Pinpoint the cell where the given text exists, returning its [X, Y] midpoint coordinate. 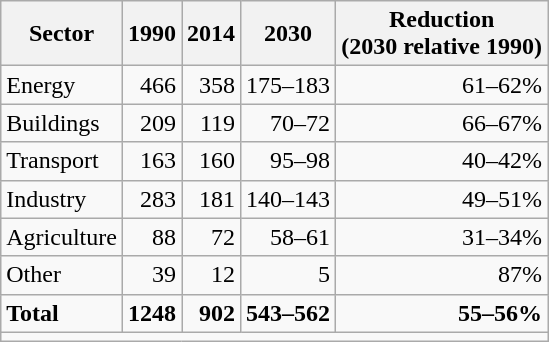
95–98 [288, 161]
Buildings [62, 123]
70–72 [288, 123]
Total [62, 313]
12 [212, 275]
140–143 [288, 199]
Industry [62, 199]
119 [212, 123]
Energy [62, 85]
49–51% [442, 199]
72 [212, 237]
209 [152, 123]
5 [288, 275]
175–183 [288, 85]
40–42% [442, 161]
466 [152, 85]
Transport [62, 161]
283 [152, 199]
1990 [152, 34]
543–562 [288, 313]
Agriculture [62, 237]
39 [152, 275]
163 [152, 161]
55–56% [442, 313]
31–34% [442, 237]
61–62% [442, 85]
66–67% [442, 123]
Reduction(2030 relative 1990) [442, 34]
181 [212, 199]
160 [212, 161]
Sector [62, 34]
1248 [152, 313]
87% [442, 275]
902 [212, 313]
88 [152, 237]
2030 [288, 34]
358 [212, 85]
Other [62, 275]
2014 [212, 34]
58–61 [288, 237]
